Scan for the cell matching the given text and deliver its (X, Y) coordinate at center. 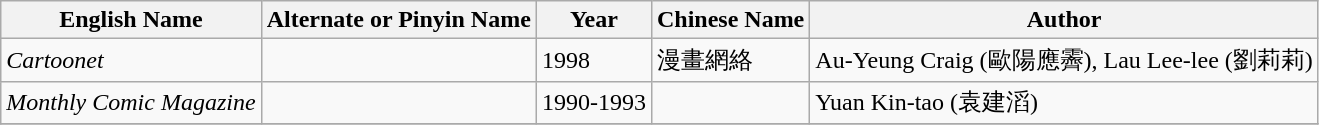
Year (594, 20)
English Name (131, 20)
漫畫網絡 (730, 60)
1990-1993 (594, 102)
1998 (594, 60)
Au-Yeung Craig (歐陽應霽), Lau Lee-lee (劉莉莉) (1064, 60)
Yuan Kin-tao (袁建滔) (1064, 102)
Cartoonet (131, 60)
Alternate or Pinyin Name (398, 20)
Chinese Name (730, 20)
Monthly Comic Magazine (131, 102)
Author (1064, 20)
